Output the [X, Y] coordinate of the center of the cell containing the given text.  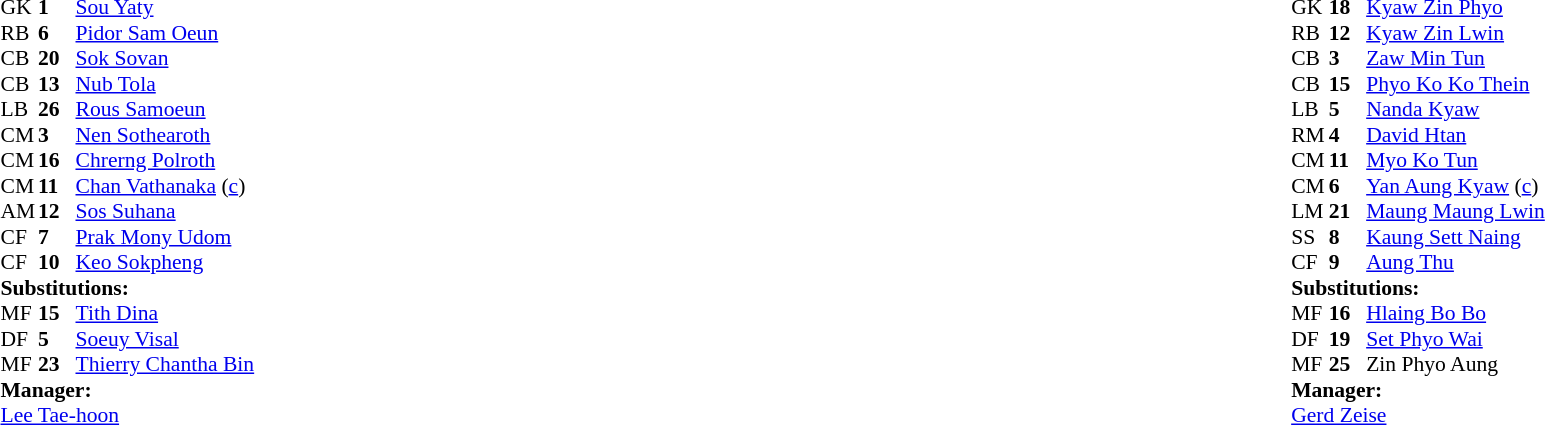
8 [1348, 237]
Phyo Ko Ko Thein [1456, 84]
Sos Suhana [166, 211]
23 [57, 365]
26 [57, 109]
Kyaw Zin Lwin [1456, 33]
10 [57, 263]
Aung Thu [1456, 263]
Myo Ko Tun [1456, 161]
RM [1310, 135]
Yan Aung Kyaw (c) [1456, 186]
Nub Tola [166, 84]
Zin Phyo Aung [1456, 365]
AM [19, 211]
Hlaing Bo Bo [1456, 313]
David Htan [1456, 135]
Maung Maung Lwin [1456, 211]
Keo Sokpheng [166, 263]
Thierry Chantha Bin [166, 365]
Pidor Sam Oeun [166, 33]
Sok Sovan [166, 59]
Prak Mony Udom [166, 237]
Chan Vathanaka (c) [166, 186]
SS [1310, 237]
7 [57, 237]
Kaung Sett Naing [1456, 237]
Nanda Kyaw [1456, 109]
LM [1310, 211]
Tith Dina [166, 313]
4 [1348, 135]
Rous Samoeun [166, 109]
21 [1348, 211]
19 [1348, 339]
Nen Sothearoth [166, 135]
Soeuy Visal [166, 339]
Chrerng Polroth [166, 161]
Set Phyo Wai [1456, 339]
25 [1348, 365]
9 [1348, 263]
20 [57, 59]
13 [57, 84]
Zaw Min Tun [1456, 59]
